Return (x, y) of the center of cell containing provided text 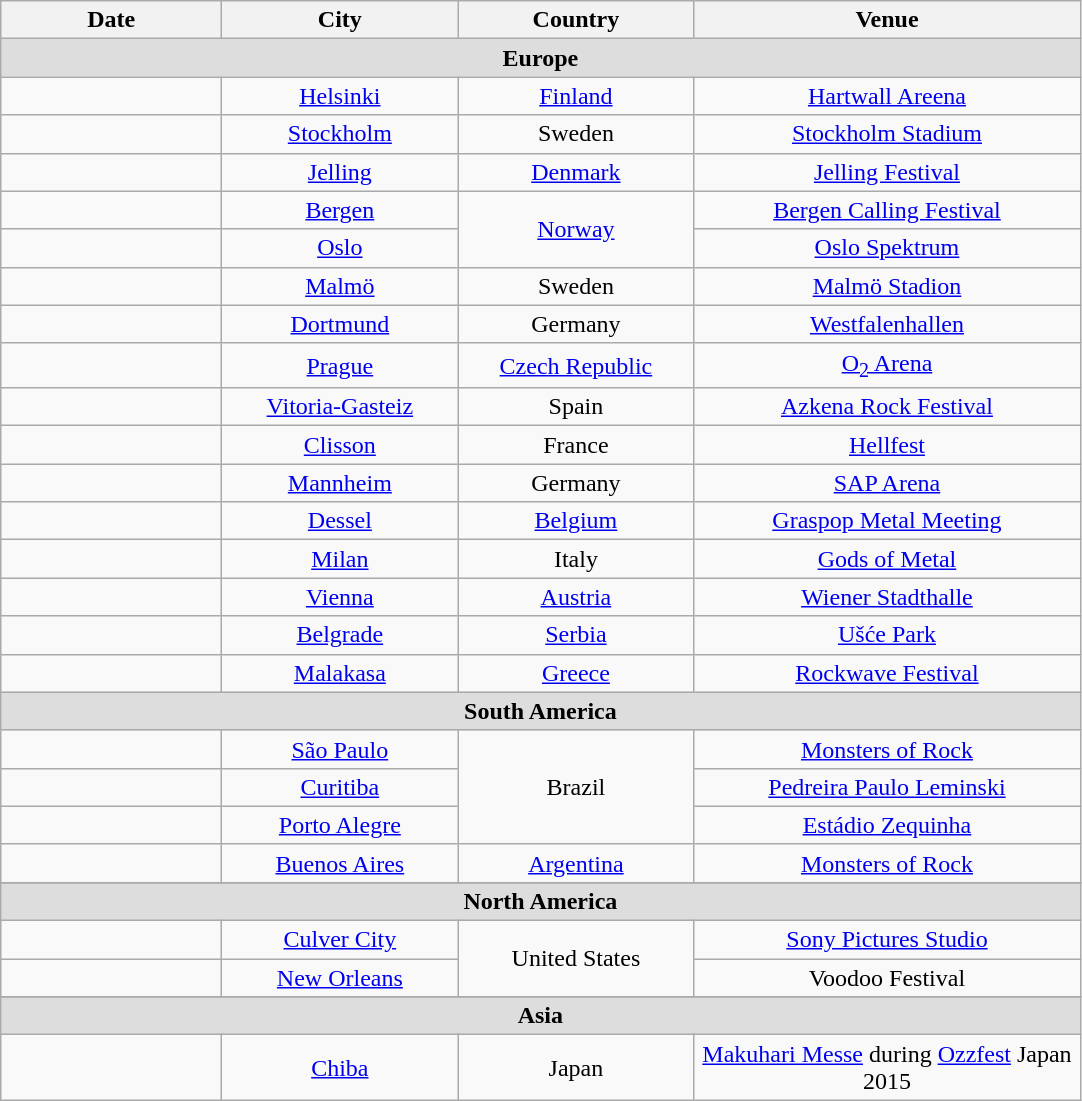
Chiba (340, 1068)
Mannheim (340, 483)
Jelling (340, 172)
Voodoo Festival (887, 978)
New Orleans (340, 978)
Vienna (340, 597)
Helsinki (340, 96)
Rockwave Festival (887, 673)
Jelling Festival (887, 172)
Dortmund (340, 324)
Estádio Zequinha (887, 825)
Norway (576, 229)
Oslo Spektrum (887, 248)
Venue (887, 20)
Pedreira Paulo Leminski (887, 787)
Bergen Calling Festival (887, 210)
Brazil (576, 787)
North America (540, 901)
France (576, 445)
Finland (576, 96)
Austria (576, 597)
Westfalenhallen (887, 324)
Prague (340, 365)
Malakasa (340, 673)
Makuhari Messe during Ozzfest Japan 2015 (887, 1068)
Malmö Stadion (887, 286)
Ušće Park (887, 635)
Malmö (340, 286)
O2 Arena (887, 365)
Japan (576, 1068)
Dessel (340, 521)
Argentina (576, 863)
Italy (576, 559)
Clisson (340, 445)
Denmark (576, 172)
Spain (576, 407)
Serbia (576, 635)
Asia (540, 1016)
Curitiba (340, 787)
SAP Arena (887, 483)
Hellfest (887, 445)
United States (576, 959)
Date (112, 20)
Culver City (340, 940)
Stockholm (340, 134)
Wiener Stadthalle (887, 597)
Vitoria-Gasteiz (340, 407)
City (340, 20)
Hartwall Areena (887, 96)
Europe (540, 58)
Greece (576, 673)
Country (576, 20)
Czech Republic (576, 365)
Gods of Metal (887, 559)
Belgium (576, 521)
Belgrade (340, 635)
Graspop Metal Meeting (887, 521)
Stockholm Stadium (887, 134)
Buenos Aires (340, 863)
Milan (340, 559)
Porto Alegre (340, 825)
Azkena Rock Festival (887, 407)
Sony Pictures Studio (887, 940)
Bergen (340, 210)
Oslo (340, 248)
São Paulo (340, 749)
South America (540, 711)
